Scan for the cell matching the given text and deliver its (X, Y) coordinate at center. 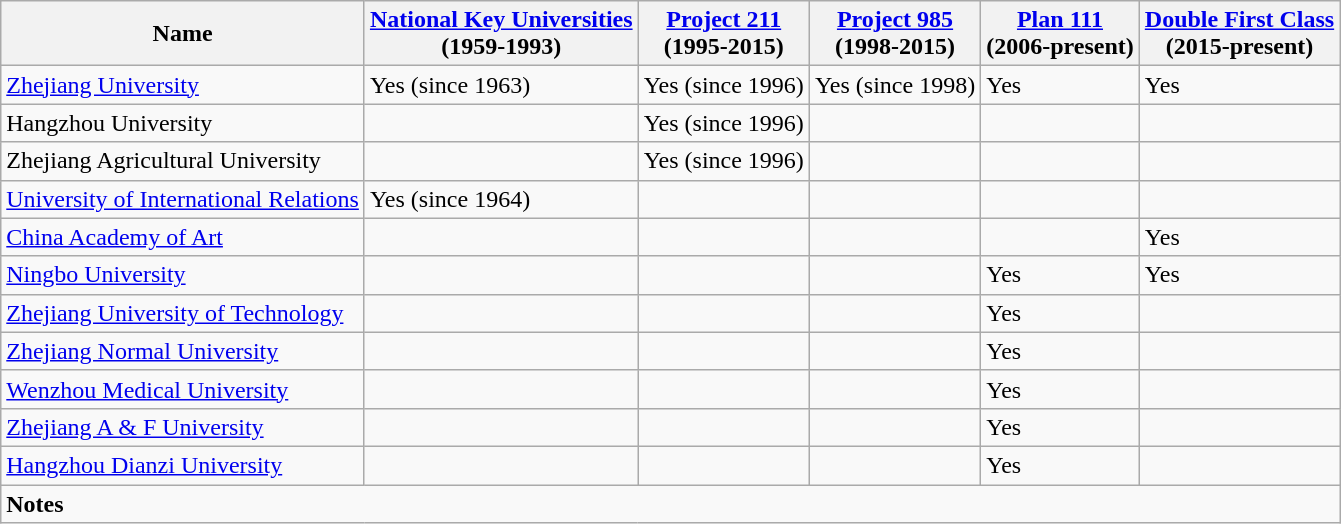
Hangzhou Dianzi University (183, 465)
University of International Relations (183, 199)
Name (183, 34)
Zhejiang Agricultural University (183, 161)
Notes (670, 503)
Zhejiang University of Technology (183, 313)
China Academy of Art (183, 237)
National Key Universities(1959-1993) (501, 34)
Wenzhou Medical University (183, 389)
Yes (since 1963) (501, 85)
Plan 111(2006-present) (1060, 34)
Project 211(1995-2015) (724, 34)
Zhejiang A & F University (183, 427)
Yes (since 1964) (501, 199)
Zhejiang University (183, 85)
Ningbo University (183, 275)
Yes (since 1998) (894, 85)
Double First Class(2015-present) (1239, 34)
Project 985(1998-2015) (894, 34)
Zhejiang Normal University (183, 351)
Hangzhou University (183, 123)
